Output the (X, Y) coordinate of the center of the cell containing the given text.  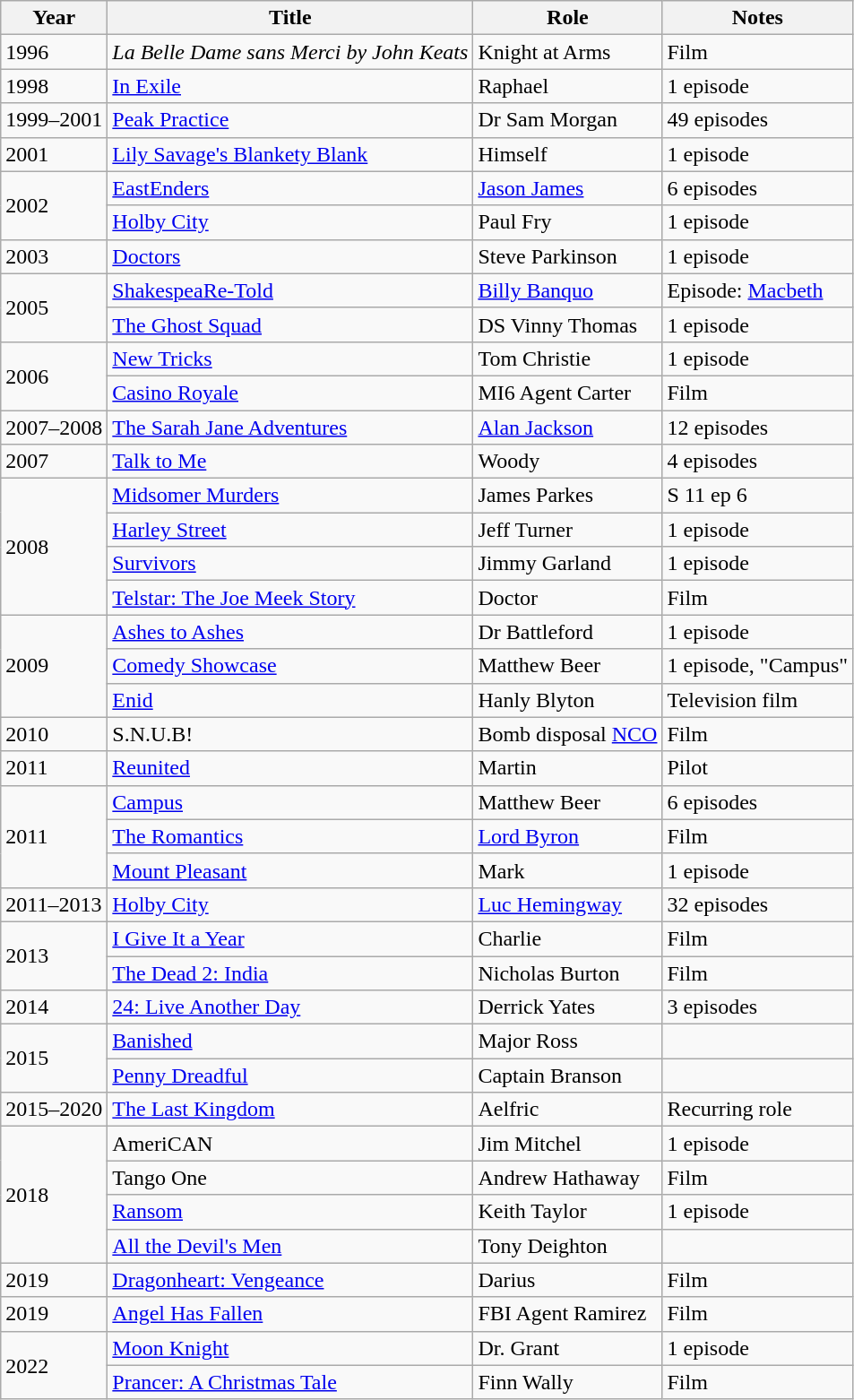
Survivors (290, 564)
FBI Agent Ramirez (568, 1314)
S.N.U.B! (290, 734)
MI6 Agent Carter (568, 393)
Bomb disposal NCO (568, 734)
12 episodes (758, 428)
New Tricks (290, 359)
49 episodes (758, 120)
Dr Sam Morgan (568, 120)
Prancer: A Christmas Tale (290, 1382)
Telstar: The Joe Meek Story (290, 598)
Tango One (290, 1178)
Enid (290, 700)
La Belle Dame sans Merci by John Keats (290, 52)
2009 (54, 666)
Nicholas Burton (568, 972)
Peak Practice (290, 120)
Jeff Turner (568, 530)
Charlie (568, 938)
1996 (54, 52)
Hanly Blyton (568, 700)
Aelfric (568, 1110)
2014 (54, 1007)
Doctors (290, 256)
Jimmy Garland (568, 564)
S 11 ep 6 (758, 496)
Year (54, 18)
Ashes to Ashes (290, 632)
2001 (54, 154)
Moon Knight (290, 1348)
Keith Taylor (568, 1212)
Mount Pleasant (290, 870)
Tony Deighton (568, 1246)
Billy Banquo (568, 290)
Lord Byron (568, 836)
32 episodes (758, 904)
Angel Has Fallen (290, 1314)
Title (290, 18)
James Parkes (568, 496)
2006 (54, 376)
2007–2008 (54, 428)
Television film (758, 700)
Andrew Hathaway (568, 1178)
Penny Dreadful (290, 1076)
Steve Parkinson (568, 256)
In Exile (290, 86)
24: Live Another Day (290, 1007)
Lily Savage's Blankety Blank (290, 154)
The Ghost Squad (290, 324)
Banished (290, 1041)
Derrick Yates (568, 1007)
Reunited (290, 768)
Tom Christie (568, 359)
2010 (54, 734)
Major Ross (568, 1041)
Luc Hemingway (568, 904)
Captain Branson (568, 1076)
2005 (54, 307)
Raphael (568, 86)
2007 (54, 462)
Notes (758, 18)
4 episodes (758, 462)
Comedy Showcase (290, 666)
2015–2020 (54, 1110)
Jason James (568, 188)
2022 (54, 1365)
Ransom (290, 1212)
ShakespeaRe-Told (290, 290)
1 episode, "Campus" (758, 666)
1999–2001 (54, 120)
Woody (568, 462)
2008 (54, 547)
I Give It a Year (290, 938)
Alan Jackson (568, 428)
Doctor (568, 598)
2011–2013 (54, 904)
3 episodes (758, 1007)
1998 (54, 86)
Darius (568, 1280)
Dr. Grant (568, 1348)
2015 (54, 1059)
Recurring role (758, 1110)
The Dead 2: India (290, 972)
The Last Kingdom (290, 1110)
Campus (290, 802)
The Romantics (290, 836)
2002 (54, 205)
Mark (568, 870)
Pilot (758, 768)
Jim Mitchel (568, 1144)
Martin (568, 768)
Harley Street (290, 530)
Midsomer Murders (290, 496)
EastEnders (290, 188)
2018 (54, 1195)
AmeriCAN (290, 1144)
Paul Fry (568, 222)
2013 (54, 955)
Dragonheart: Vengeance (290, 1280)
Knight at Arms (568, 52)
Finn Wally (568, 1382)
Talk to Me (290, 462)
All the Devil's Men (290, 1246)
Episode: Macbeth (758, 290)
DS Vinny Thomas (568, 324)
Casino Royale (290, 393)
2003 (54, 256)
Role (568, 18)
Himself (568, 154)
The Sarah Jane Adventures (290, 428)
Dr Battleford (568, 632)
